Search for the cell housing the specified text and yield its (X, Y) center coordinate. 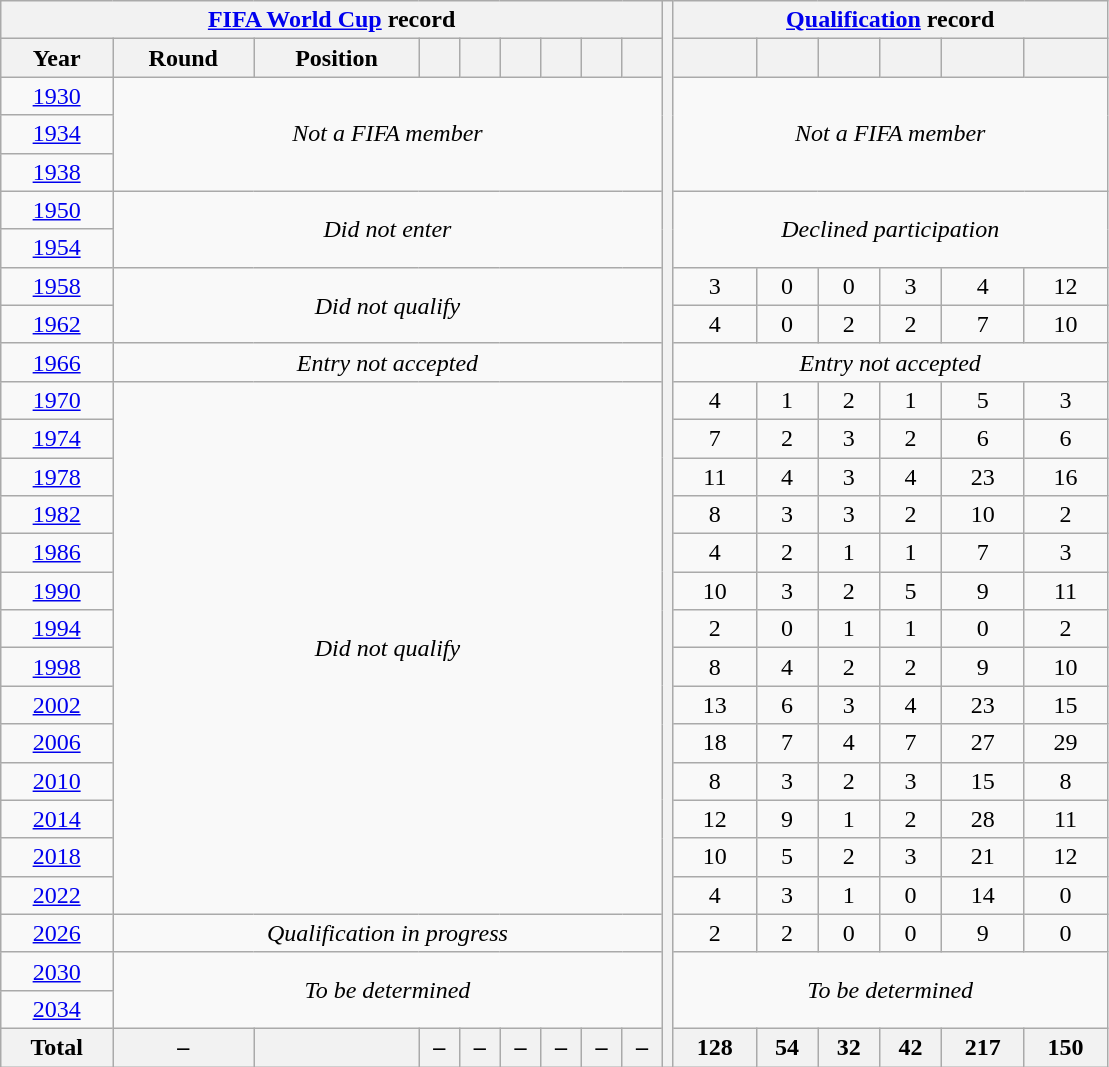
Declined participation (890, 229)
32 (849, 1047)
217 (982, 1047)
21 (982, 857)
1970 (57, 400)
1998 (57, 667)
128 (714, 1047)
2010 (57, 781)
27 (982, 743)
28 (982, 819)
54 (787, 1047)
2014 (57, 819)
2018 (57, 857)
1950 (57, 210)
Qualification record (890, 20)
2034 (57, 1009)
Round (184, 58)
2030 (57, 971)
2002 (57, 705)
1966 (57, 362)
14 (982, 895)
1986 (57, 553)
1982 (57, 515)
2006 (57, 743)
1934 (57, 134)
Total (57, 1047)
1962 (57, 324)
2022 (57, 895)
29 (1066, 743)
1930 (57, 96)
42 (911, 1047)
150 (1066, 1047)
1978 (57, 477)
13 (714, 705)
1958 (57, 286)
FIFA World Cup record (332, 20)
16 (1066, 477)
1954 (57, 248)
Qualification in progress (388, 933)
1974 (57, 438)
Did not enter (388, 229)
Position (336, 58)
18 (714, 743)
Year (57, 58)
1938 (57, 172)
2026 (57, 933)
1990 (57, 591)
1994 (57, 629)
